For the text-containing cell, return its midpoint in (x, y) coordinate format. 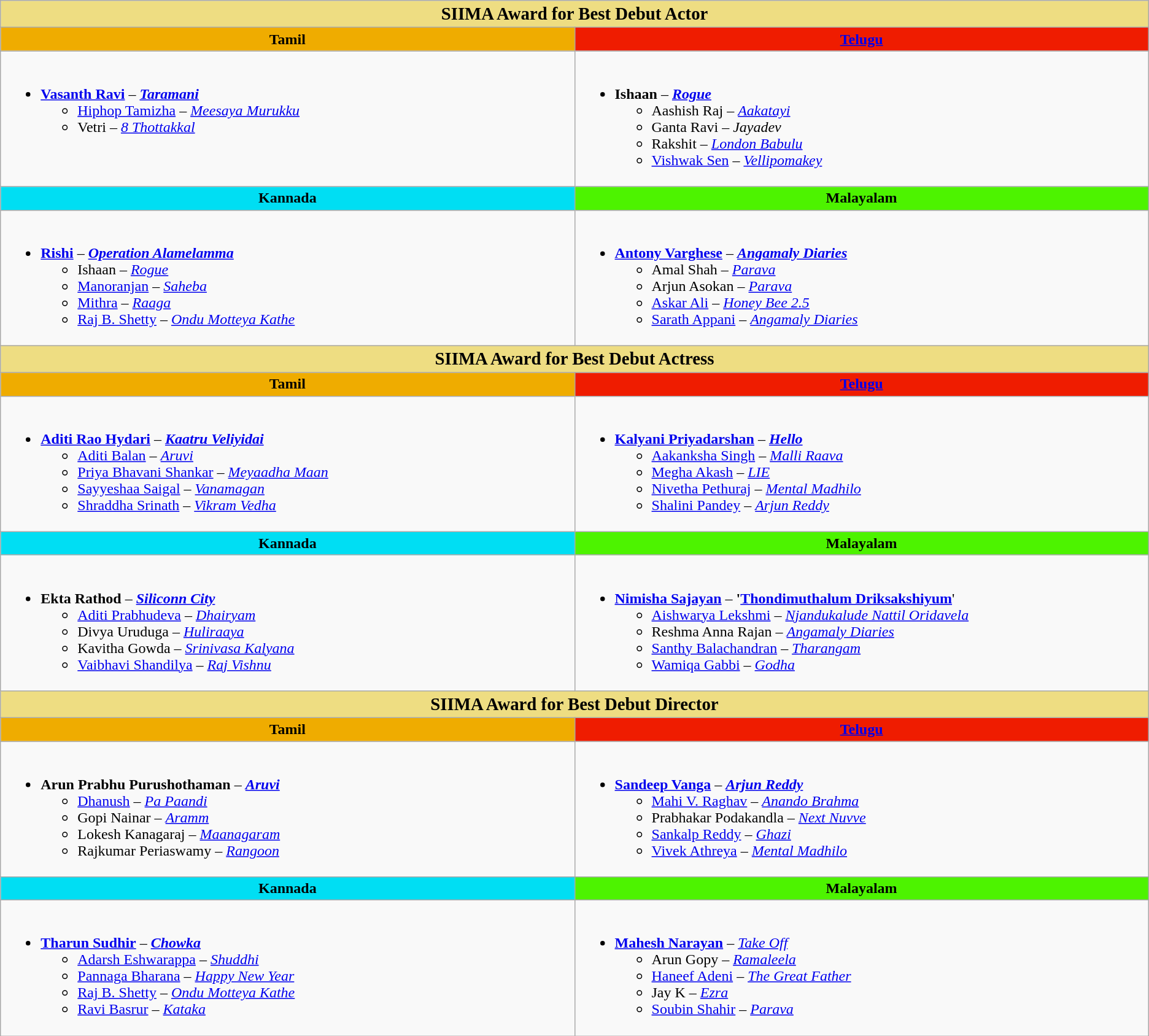
Ishaan – RogueAashish Raj – AakatayiGanta Ravi – JayadevRakshit – London BabuluVishwak Sen – Vellipomakey (862, 119)
Tharun Sudhir – ChowkaAdarsh Eshwarappa – ShuddhiPannaga Bharana – Happy New YearRaj B. Shetty – Ondu Motteya KatheRavi Basrur – Kataka (287, 968)
Ekta Rathod – Siliconn CityAditi Prabhudeva – DhairyamDivya Uruduga – HuliraayaKavitha Gowda – Srinivasa KalyanaVaibhavi Shandilya – Raj Vishnu (287, 622)
Antony Varghese – Angamaly DiariesAmal Shah – ParavaArjun Asokan – ParavaAskar Ali – Honey Bee 2.5Sarath Appani – Angamaly Diaries (862, 277)
Sandeep Vanga – Arjun ReddyMahi V. Raghav – Anando BrahmaPrabhakar Podakandla – Next NuvveSankalp Reddy – GhaziVivek Athreya – Mental Madhilo (862, 809)
Mahesh Narayan – Take OffArun Gopy – RamaleelaHaneef Adeni – The Great FatherJay K – EzraSoubin Shahir – Parava (862, 968)
SIIMA Award for Best Debut Director (574, 704)
Arun Prabhu Purushothaman – AruviDhanush – Pa PaandiGopi Nainar – ArammLokesh Kanagaraj – MaanagaramRajkumar Periaswamy – Rangoon (287, 809)
Rishi – Operation AlamelammaIshaan – RogueManoranjan – SahebaMithra – RaagaRaj B. Shetty – Ondu Motteya Kathe (287, 277)
SIIMA Award for Best Debut Actor (574, 14)
Vasanth Ravi – TaramaniHiphop Tamizha – Meesaya MurukkuVetri – 8 Thottakkal (287, 119)
Kalyani Priyadarshan – HelloAakanksha Singh – Malli RaavaMegha Akash – LIENivetha Pethuraj – Mental MadhiloShalini Pandey – Arjun Reddy (862, 464)
SIIMA Award for Best Debut Actress (574, 359)
